Search for the cell housing the specified text and yield its (X, Y) center coordinate. 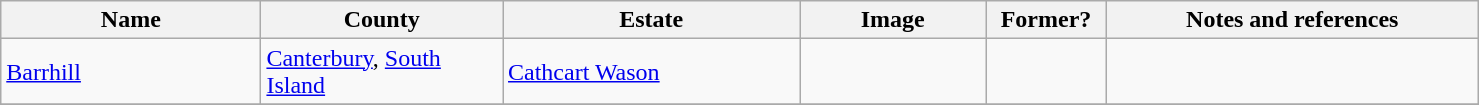
Former? (1046, 20)
Name (131, 20)
Barrhill (131, 72)
Canterbury, South Island (382, 72)
Cathcart Wason (650, 72)
Notes and references (1292, 20)
Image (893, 20)
County (382, 20)
Estate (650, 20)
